Detect which cell encompasses the target text, then output its [X, Y] center coordinate. 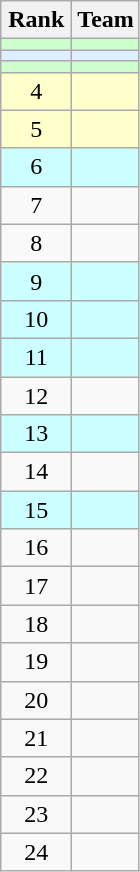
5 [36, 129]
6 [36, 167]
13 [36, 434]
11 [36, 357]
10 [36, 319]
18 [36, 624]
14 [36, 472]
Rank [36, 20]
4 [36, 91]
15 [36, 510]
16 [36, 548]
Team [106, 20]
7 [36, 205]
24 [36, 852]
17 [36, 586]
20 [36, 700]
9 [36, 281]
12 [36, 395]
19 [36, 662]
23 [36, 814]
8 [36, 243]
22 [36, 776]
21 [36, 738]
